Search for the cell housing the specified text and yield its [X, Y] center coordinate. 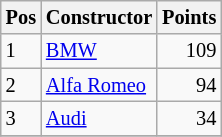
Constructor [99, 17]
94 [189, 85]
BMW [99, 51]
109 [189, 51]
1 [21, 51]
Pos [21, 17]
Alfa Romeo [99, 85]
Audi [99, 118]
Points [189, 17]
2 [21, 85]
34 [189, 118]
3 [21, 118]
